Extract the (x, y) coordinate from the center of the cell holding the provided text.  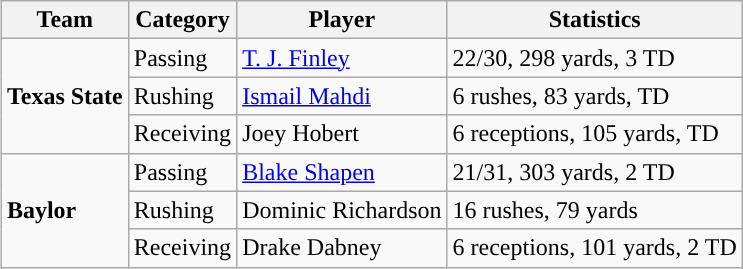
Drake Dabney (342, 248)
T. J. Finley (342, 58)
Texas State (64, 96)
Joey Hobert (342, 134)
16 rushes, 79 yards (594, 210)
Baylor (64, 210)
6 receptions, 101 yards, 2 TD (594, 248)
6 receptions, 105 yards, TD (594, 134)
Team (64, 20)
Player (342, 20)
21/31, 303 yards, 2 TD (594, 172)
6 rushes, 83 yards, TD (594, 96)
Dominic Richardson (342, 210)
Category (182, 20)
22/30, 298 yards, 3 TD (594, 58)
Blake Shapen (342, 172)
Statistics (594, 20)
Ismail Mahdi (342, 96)
